Identify which cell holds the provided text, then report its [X, Y] central coordinate. 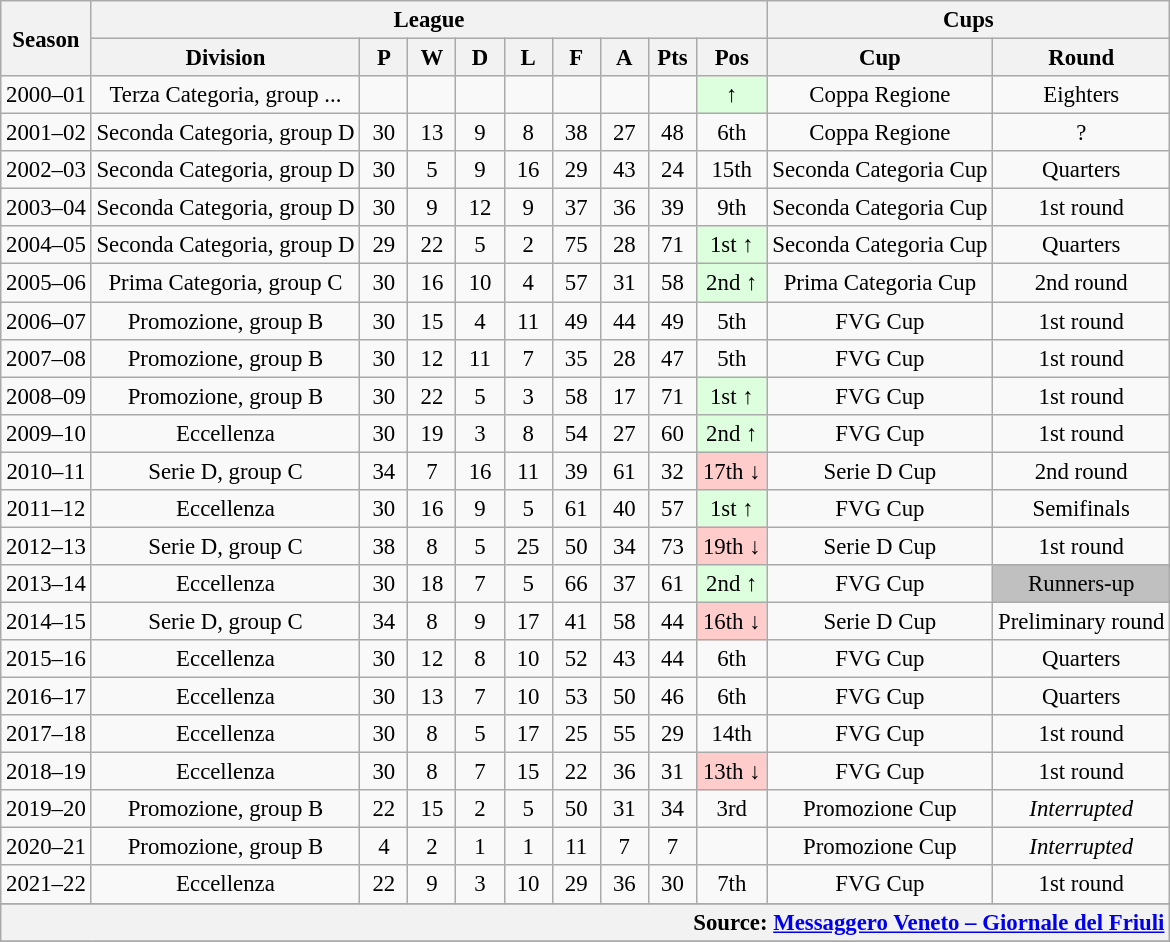
19th ↓ [732, 546]
2006–07 [46, 321]
18 [432, 584]
19 [432, 433]
24 [672, 170]
2014–15 [46, 621]
52 [576, 659]
2000–01 [46, 95]
2011–12 [46, 509]
2001–02 [46, 133]
2019–20 [46, 809]
46 [672, 697]
60 [672, 433]
2013–14 [46, 584]
Runners-up [1082, 584]
L [528, 58]
40 [624, 509]
2007–08 [46, 358]
Eighters [1082, 95]
2021–22 [46, 885]
32 [672, 471]
55 [624, 734]
54 [576, 433]
Source: Messaggero Veneto – Giornale del Friuli [586, 922]
15th [732, 170]
2003–04 [46, 208]
2012–13 [46, 546]
75 [576, 245]
2008–09 [46, 396]
7th [732, 885]
66 [576, 584]
2018–19 [46, 772]
Division [226, 58]
Semifinals [1082, 509]
9th [732, 208]
? [1082, 133]
2009–10 [46, 433]
48 [672, 133]
Season [46, 38]
2016–17 [46, 697]
↑ [732, 95]
16th ↓ [732, 621]
Preliminary round [1082, 621]
35 [576, 358]
W [432, 58]
41 [576, 621]
73 [672, 546]
2005–06 [46, 283]
League [429, 20]
Prima Categoria Cup [880, 283]
Pts [672, 58]
Round [1082, 58]
47 [672, 358]
17th ↓ [732, 471]
D [480, 58]
2015–16 [46, 659]
2010–11 [46, 471]
Pos [732, 58]
A [624, 58]
Cups [968, 20]
F [576, 58]
P [384, 58]
53 [576, 697]
13th ↓ [732, 772]
3rd [732, 809]
Terza Categoria, group ... [226, 95]
2004–05 [46, 245]
Cup [880, 58]
2017–18 [46, 734]
2020–21 [46, 847]
14th [732, 734]
Prima Categoria, group C [226, 283]
2002–03 [46, 170]
